Extract the (x, y) coordinate from the center of the cell holding the provided text.  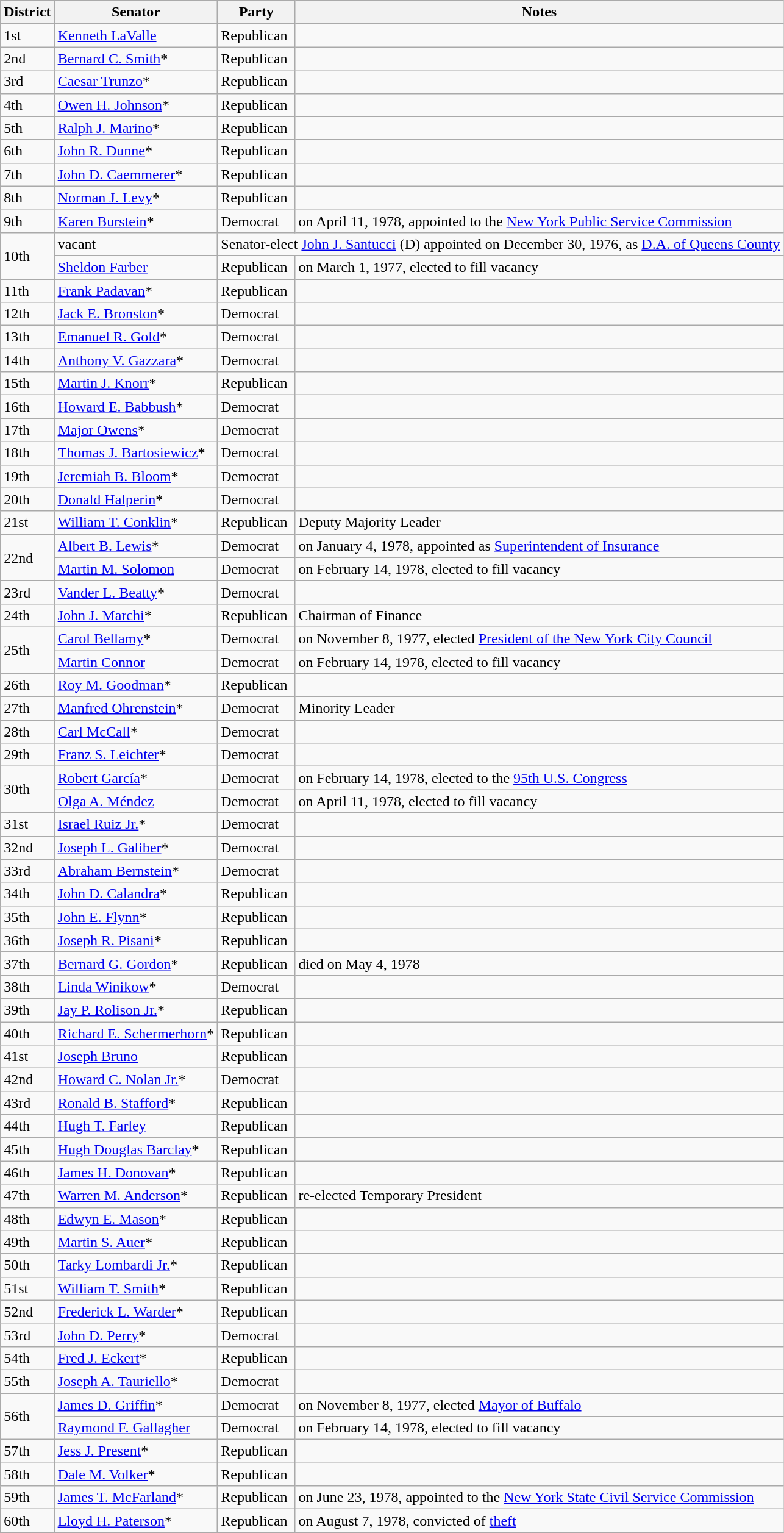
Kenneth LaValle (136, 35)
on November 8, 1977, elected President of the New York City Council (539, 638)
36th (27, 940)
4th (27, 105)
Israel Ruiz Jr.* (136, 824)
22nd (27, 557)
James T. McFarland* (136, 1498)
Lloyd H. Paterson* (136, 1521)
10th (27, 255)
44th (27, 1126)
re-elected Temporary President (539, 1196)
54th (27, 1358)
59th (27, 1498)
3rd (27, 82)
died on May 4, 1978 (539, 963)
James H. Donovan* (136, 1173)
56th (27, 1416)
21st (27, 523)
District (27, 12)
Jack E. Bronston* (136, 314)
15th (27, 384)
on April 11, 1978, appointed to the New York Public Service Commission (539, 221)
Bernard C. Smith* (136, 59)
Howard C. Nolan Jr.* (136, 1080)
Martin J. Knorr* (136, 384)
12th (27, 314)
28th (27, 732)
Dale M. Volker* (136, 1474)
41st (27, 1057)
Norman J. Levy* (136, 198)
Donald Halperin* (136, 499)
John D. Caemmerer* (136, 174)
Anthony V. Gazzara* (136, 360)
42nd (27, 1080)
Richard E. Schermerhorn* (136, 1034)
on January 4, 1978, appointed as Superintendent of Insurance (539, 546)
Chairman of Finance (539, 615)
John D. Calandra* (136, 894)
James D. Griffin* (136, 1404)
Thomas J. Bartosiewicz* (136, 453)
48th (27, 1219)
Ralph J. Marino* (136, 128)
57th (27, 1451)
26th (27, 685)
43rd (27, 1103)
39th (27, 1010)
Caesar Trunzo* (136, 82)
53rd (27, 1335)
55th (27, 1381)
Frank Padavan* (136, 291)
Senator (136, 12)
Martin M. Solomon (136, 569)
27th (27, 709)
Roy M. Goodman* (136, 685)
John R. Dunne* (136, 151)
49th (27, 1242)
23rd (27, 592)
1st (27, 35)
60th (27, 1521)
18th (27, 453)
Notes (539, 12)
on February 14, 1978, elected to the 95th U.S. Congress (539, 778)
Carl McCall* (136, 732)
29th (27, 755)
31st (27, 824)
Hugh Douglas Barclay* (136, 1149)
14th (27, 360)
Deputy Majority Leader (539, 523)
25th (27, 650)
7th (27, 174)
38th (27, 987)
Edwyn E. Mason* (136, 1219)
Olga A. Méndez (136, 801)
on April 11, 1978, elected to fill vacancy (539, 801)
17th (27, 430)
47th (27, 1196)
13th (27, 337)
Minority Leader (539, 709)
5th (27, 128)
Jeremiah B. Bloom* (136, 476)
John J. Marchi* (136, 615)
Robert García* (136, 778)
Joseph L. Galiber* (136, 848)
35th (27, 917)
Hugh T. Farley (136, 1126)
Fred J. Eckert* (136, 1358)
Senator-elect John J. Santucci (D) appointed on December 30, 1976, as D.A. of Queens County (501, 244)
6th (27, 151)
Joseph A. Tauriello* (136, 1381)
37th (27, 963)
11th (27, 291)
Warren M. Anderson* (136, 1196)
Sheldon Farber (136, 267)
Emanuel R. Gold* (136, 337)
Joseph R. Pisani* (136, 940)
30th (27, 790)
Tarky Lombardi Jr.* (136, 1265)
16th (27, 407)
Joseph Bruno (136, 1057)
52nd (27, 1312)
Party (256, 12)
William T. Conklin* (136, 523)
Jay P. Rolison Jr.* (136, 1010)
Martin S. Auer* (136, 1242)
on June 23, 1978, appointed to the New York State Civil Service Commission (539, 1498)
William T. Smith* (136, 1288)
Ronald B. Stafford* (136, 1103)
on November 8, 1977, elected Mayor of Buffalo (539, 1404)
Jess J. Present* (136, 1451)
33rd (27, 871)
John D. Perry* (136, 1335)
34th (27, 894)
32nd (27, 848)
Abraham Bernstein* (136, 871)
Frederick L. Warder* (136, 1312)
Major Owens* (136, 430)
Albert B. Lewis* (136, 546)
8th (27, 198)
on March 1, 1977, elected to fill vacancy (539, 267)
Raymond F. Gallagher (136, 1428)
vacant (136, 244)
19th (27, 476)
Bernard G. Gordon* (136, 963)
Martin Connor (136, 662)
Linda Winikow* (136, 987)
24th (27, 615)
Owen H. Johnson* (136, 105)
40th (27, 1034)
Karen Burstein* (136, 221)
51st (27, 1288)
Howard E. Babbush* (136, 407)
58th (27, 1474)
Manfred Ohrenstein* (136, 709)
46th (27, 1173)
50th (27, 1265)
45th (27, 1149)
20th (27, 499)
on August 7, 1978, convicted of theft (539, 1521)
2nd (27, 59)
Franz S. Leichter* (136, 755)
Vander L. Beatty* (136, 592)
9th (27, 221)
Carol Bellamy* (136, 638)
John E. Flynn* (136, 917)
